Identify which cell holds the provided text, then report its [X, Y] central coordinate. 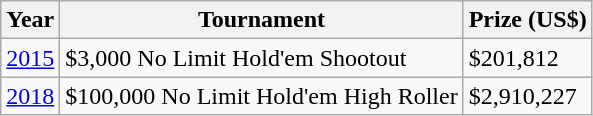
$3,000 No Limit Hold'em Shootout [262, 58]
$100,000 No Limit Hold'em High Roller [262, 96]
$201,812 [528, 58]
2015 [30, 58]
2018 [30, 96]
Tournament [262, 20]
Prize (US$) [528, 20]
Year [30, 20]
$2,910,227 [528, 96]
